Search for the cell housing the specified text and yield its [x, y] center coordinate. 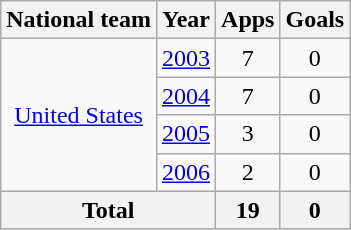
Total [108, 210]
Goals [315, 20]
3 [248, 134]
19 [248, 210]
2004 [186, 96]
United States [79, 115]
National team [79, 20]
Apps [248, 20]
Year [186, 20]
2003 [186, 58]
2 [248, 172]
2005 [186, 134]
2006 [186, 172]
